Find where the given text appears and provide that cell's center as (x, y) coordinate. 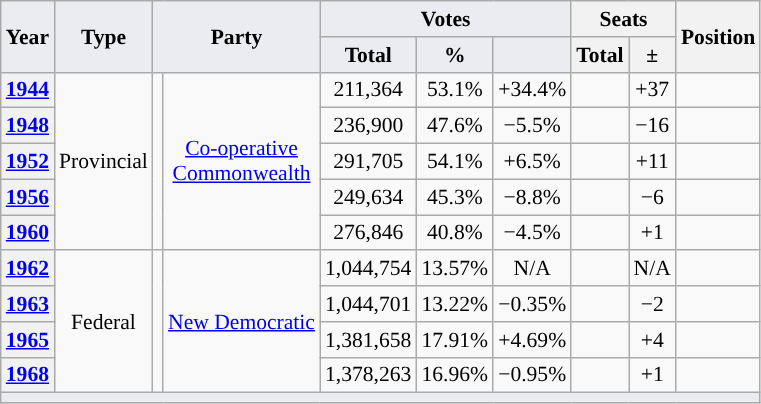
1,381,658 (368, 340)
1,378,263 (368, 375)
+11 (652, 162)
13.57% (454, 269)
−0.35% (532, 304)
+6.5% (532, 162)
−16 (652, 126)
1962 (28, 269)
54.1% (454, 162)
+4 (652, 340)
47.6% (454, 126)
Federal (104, 322)
Co-operativeCommonwealth (242, 161)
−8.8% (532, 197)
1965 (28, 340)
Votes (446, 19)
Year (28, 36)
13.22% (454, 304)
211,364 (368, 90)
1960 (28, 233)
% (454, 55)
1,044,701 (368, 304)
Position (718, 36)
+37 (652, 90)
1968 (28, 375)
1,044,754 (368, 269)
16.96% (454, 375)
1948 (28, 126)
−5.5% (532, 126)
New Democratic (242, 322)
45.3% (454, 197)
53.1% (454, 90)
236,900 (368, 126)
Type (104, 36)
Provincial (104, 161)
Seats (624, 19)
+34.4% (532, 90)
40.8% (454, 233)
1944 (28, 90)
+4.69% (532, 340)
−6 (652, 197)
1963 (28, 304)
291,705 (368, 162)
± (652, 55)
−2 (652, 304)
276,846 (368, 233)
17.91% (454, 340)
1956 (28, 197)
1952 (28, 162)
Party (236, 36)
−4.5% (532, 233)
−0.95% (532, 375)
249,634 (368, 197)
